Search for the cell housing the specified text and yield its [X, Y] center coordinate. 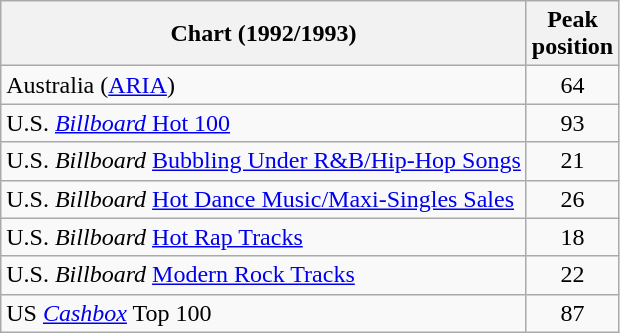
US Cashbox Top 100 [264, 313]
22 [572, 275]
21 [572, 161]
26 [572, 199]
87 [572, 313]
U.S. Billboard Modern Rock Tracks [264, 275]
64 [572, 85]
U.S. Billboard Bubbling Under R&B/Hip-Hop Songs [264, 161]
Chart (1992/1993) [264, 34]
93 [572, 123]
Australia (ARIA) [264, 85]
U.S. Billboard Hot 100 [264, 123]
U.S. Billboard Hot Dance Music/Maxi-Singles Sales [264, 199]
18 [572, 237]
U.S. Billboard Hot Rap Tracks [264, 237]
Peakposition [572, 34]
